From the cell containing the given text, extract its center point as [X, Y] coordinate. 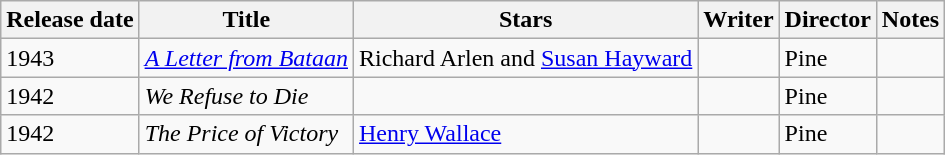
Richard Arlen and Susan Hayward [526, 58]
Director [828, 20]
Release date [70, 20]
1943 [70, 58]
A Letter from Bataan [246, 58]
The Price of Victory [246, 134]
Henry Wallace [526, 134]
Stars [526, 20]
Notes [910, 20]
Writer [738, 20]
Title [246, 20]
We Refuse to Die [246, 96]
